Search for the cell housing the specified text and yield its (X, Y) center coordinate. 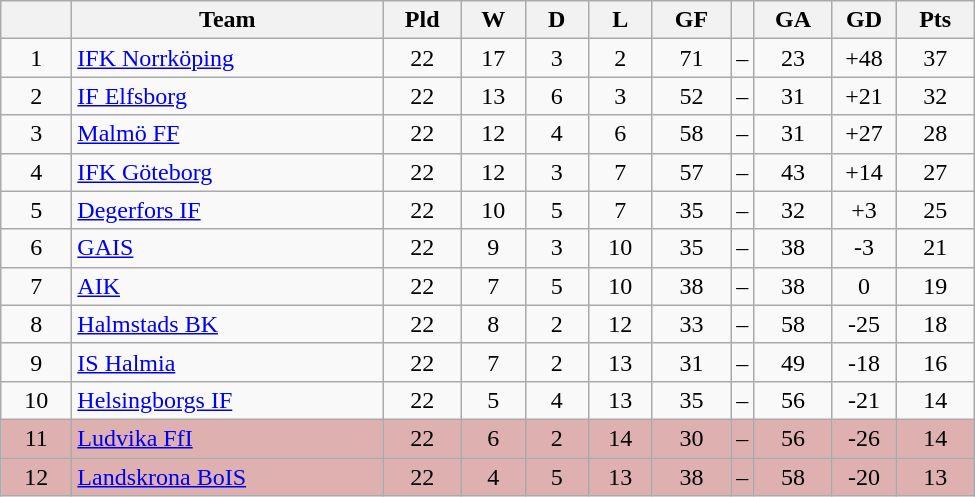
IS Halmia (228, 362)
-25 (864, 324)
-26 (864, 438)
37 (936, 58)
Pld (422, 20)
-18 (864, 362)
+27 (864, 134)
-3 (864, 248)
57 (692, 172)
D (557, 20)
19 (936, 286)
Degerfors IF (228, 210)
11 (36, 438)
+21 (864, 96)
25 (936, 210)
GAIS (228, 248)
L (621, 20)
18 (936, 324)
IF Elfsborg (228, 96)
Ludvika FfI (228, 438)
23 (794, 58)
43 (794, 172)
Team (228, 20)
33 (692, 324)
-20 (864, 477)
0 (864, 286)
-21 (864, 400)
GD (864, 20)
21 (936, 248)
Malmö FF (228, 134)
1 (36, 58)
Landskrona BoIS (228, 477)
52 (692, 96)
IFK Göteborg (228, 172)
27 (936, 172)
49 (794, 362)
IFK Norrköping (228, 58)
Helsingborgs IF (228, 400)
W (493, 20)
+14 (864, 172)
71 (692, 58)
+3 (864, 210)
GF (692, 20)
Halmstads BK (228, 324)
30 (692, 438)
28 (936, 134)
+48 (864, 58)
AIK (228, 286)
GA (794, 20)
16 (936, 362)
17 (493, 58)
Pts (936, 20)
